Return [X, Y] of the center of cell containing provided text 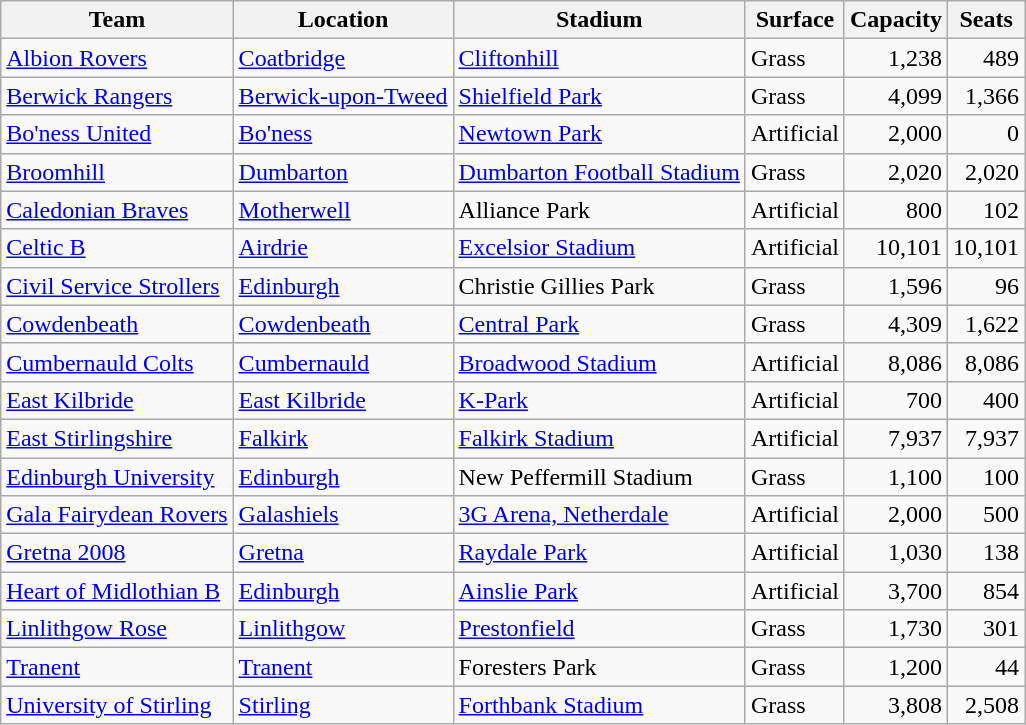
Stadium [599, 20]
1,030 [896, 553]
854 [986, 591]
Coatbridge [343, 58]
800 [896, 210]
2,508 [986, 705]
1,730 [896, 629]
489 [986, 58]
Heart of Midlothian B [117, 591]
Seats [986, 20]
Bo'ness United [117, 134]
Gretna [343, 553]
Falkirk Stadium [599, 438]
K-Park [599, 400]
Dumbarton Football Stadium [599, 172]
Broomhill [117, 172]
Foresters Park [599, 667]
Ainslie Park [599, 591]
Alliance Park [599, 210]
Capacity [896, 20]
Newtown Park [599, 134]
Caledonian Braves [117, 210]
New Peffermill Stadium [599, 477]
Shielfield Park [599, 96]
Stirling [343, 705]
44 [986, 667]
Galashiels [343, 515]
Broadwood Stadium [599, 362]
100 [986, 477]
Motherwell [343, 210]
Central Park [599, 324]
Berwick-upon-Tweed [343, 96]
Falkirk [343, 438]
Airdrie [343, 248]
Cumbernauld Colts [117, 362]
96 [986, 286]
1,200 [896, 667]
102 [986, 210]
Dumbarton [343, 172]
Raydale Park [599, 553]
Gretna 2008 [117, 553]
Linlithgow [343, 629]
301 [986, 629]
3G Arena, Netherdale [599, 515]
4,309 [896, 324]
1,238 [896, 58]
Civil Service Strollers [117, 286]
400 [986, 400]
Christie Gillies Park [599, 286]
3,700 [896, 591]
700 [896, 400]
Edinburgh University [117, 477]
3,808 [896, 705]
Surface [794, 20]
Cumbernauld [343, 362]
Excelsior Stadium [599, 248]
East Stirlingshire [117, 438]
Linlithgow Rose [117, 629]
4,099 [896, 96]
500 [986, 515]
1,100 [896, 477]
Prestonfield [599, 629]
Location [343, 20]
1,366 [986, 96]
Bo'ness [343, 134]
Cliftonhill [599, 58]
138 [986, 553]
Albion Rovers [117, 58]
University of Stirling [117, 705]
Forthbank Stadium [599, 705]
1,622 [986, 324]
0 [986, 134]
Team [117, 20]
Berwick Rangers [117, 96]
1,596 [896, 286]
Gala Fairydean Rovers [117, 515]
Celtic B [117, 248]
